Find where the given text appears and provide that cell's center as (X, Y) coordinate. 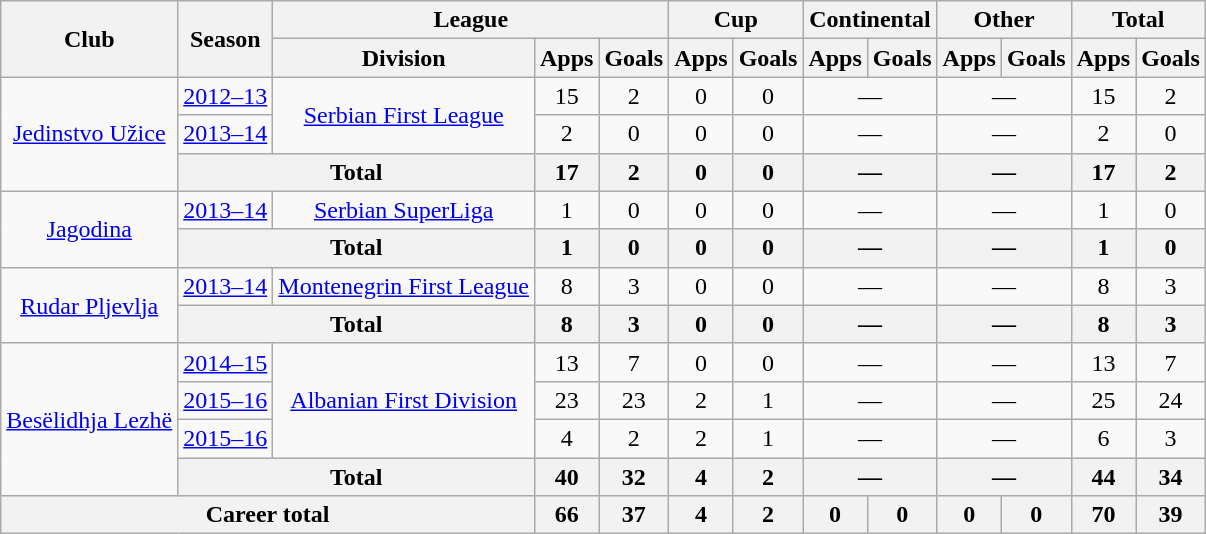
Continental (870, 20)
Career total (268, 515)
32 (634, 477)
Jagodina (90, 229)
70 (1103, 515)
39 (1171, 515)
Cup (736, 20)
2012–13 (226, 96)
Albanian First Division (404, 400)
25 (1103, 400)
40 (566, 477)
Rudar Pljevlja (90, 305)
Serbian First League (404, 115)
24 (1171, 400)
Club (90, 39)
2014–15 (226, 362)
44 (1103, 477)
Jedinstvo Užice (90, 134)
Serbian SuperLiga (404, 210)
Season (226, 39)
Montenegrin First League (404, 286)
League (471, 20)
34 (1171, 477)
6 (1103, 438)
Other (1004, 20)
37 (634, 515)
66 (566, 515)
Division (404, 58)
Besëlidhja Lezhë (90, 419)
